Pinpoint the cell where the given text exists, returning its [x, y] midpoint coordinate. 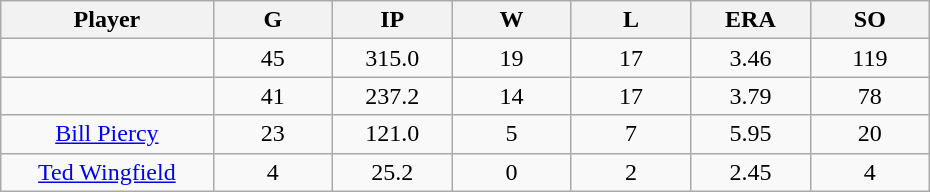
IP [392, 20]
G [272, 20]
5.95 [750, 134]
14 [512, 96]
121.0 [392, 134]
2.45 [750, 172]
119 [870, 58]
0 [512, 172]
W [512, 20]
19 [512, 58]
Bill Piercy [107, 134]
41 [272, 96]
20 [870, 134]
237.2 [392, 96]
L [630, 20]
2 [630, 172]
315.0 [392, 58]
78 [870, 96]
7 [630, 134]
25.2 [392, 172]
ERA [750, 20]
Ted Wingfield [107, 172]
3.79 [750, 96]
5 [512, 134]
23 [272, 134]
3.46 [750, 58]
SO [870, 20]
45 [272, 58]
Player [107, 20]
